Capture the cell that displays the provided text and extract its [x, y] central coordinate. 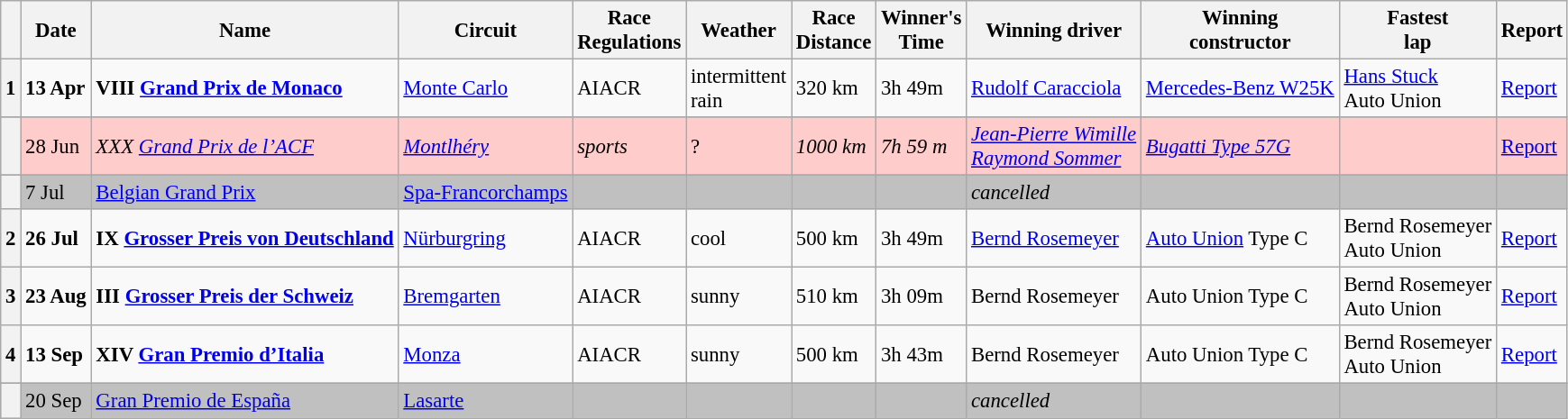
Spa-Francorchamps [485, 193]
? [739, 146]
Name [245, 31]
Weather [739, 31]
Date [56, 31]
Rudolf Caracciola [1054, 88]
13 Sep [56, 355]
1 [11, 88]
VIII Grand Prix de Monaco [245, 88]
IX Grosser Preis von Deutschland [245, 238]
Hans Stuck Auto Union [1417, 88]
intermittent rain [739, 88]
1000 km [834, 146]
Monza [485, 355]
26 Jul [56, 238]
Monte Carlo [485, 88]
2 [11, 238]
13 Apr [56, 88]
20 Sep [56, 401]
Gran Premio de España [245, 401]
510 km [834, 297]
4 [11, 355]
Bremgarten [485, 297]
Lasarte [485, 401]
Winningconstructor [1241, 31]
XXX Grand Prix de l’ACF [245, 146]
Circuit [485, 31]
7h 59 m [922, 146]
Bugatti Type 57G [1241, 146]
3h 43m [922, 355]
XIV Gran Premio d’Italia [245, 355]
3 [11, 297]
Fastestlap [1417, 31]
Winning driver [1054, 31]
Winner'sTime [922, 31]
cool [739, 238]
28 Jun [56, 146]
Mercedes-Benz W25K [1241, 88]
3h 09m [922, 297]
Belgian Grand Prix [245, 193]
RaceDistance [834, 31]
RaceRegulations [629, 31]
III Grosser Preis der Schweiz [245, 297]
Montlhéry [485, 146]
sports [629, 146]
Jean-Pierre Wimille Raymond Sommer [1054, 146]
320 km [834, 88]
Nürburgring [485, 238]
7 Jul [56, 193]
23 Aug [56, 297]
